Detect which cell encompasses the target text, then output its (X, Y) center coordinate. 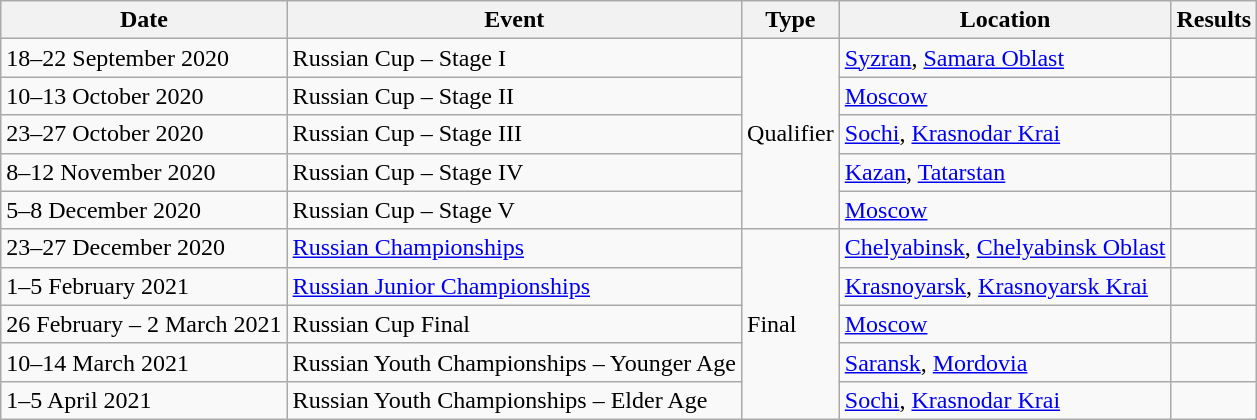
Date (144, 20)
Russian Cup – Stage III (514, 134)
Event (514, 20)
26 February – 2 March 2021 (144, 324)
10–13 October 2020 (144, 96)
8–12 November 2020 (144, 172)
Location (1005, 20)
Syzran, Samara Oblast (1005, 58)
Russian Youth Championships – Elder Age (514, 400)
1–5 April 2021 (144, 400)
5–8 December 2020 (144, 210)
Final (791, 324)
18–22 September 2020 (144, 58)
10–14 March 2021 (144, 362)
Russian Cup – Stage I (514, 58)
Russian Youth Championships – Younger Age (514, 362)
Krasnoyarsk, Krasnoyarsk Krai (1005, 286)
1–5 February 2021 (144, 286)
Russian Championships (514, 248)
Qualifier (791, 134)
23–27 December 2020 (144, 248)
Russian Cup Final (514, 324)
Saransk, Mordovia (1005, 362)
Russian Cup – Stage IV (514, 172)
Results (1214, 20)
23–27 October 2020 (144, 134)
Russian Junior Championships (514, 286)
Russian Cup – Stage V (514, 210)
Russian Cup – Stage II (514, 96)
Kazan, Tatarstan (1005, 172)
Type (791, 20)
Chelyabinsk, Chelyabinsk Oblast (1005, 248)
